From the cell containing the given text, extract its center point as [X, Y] coordinate. 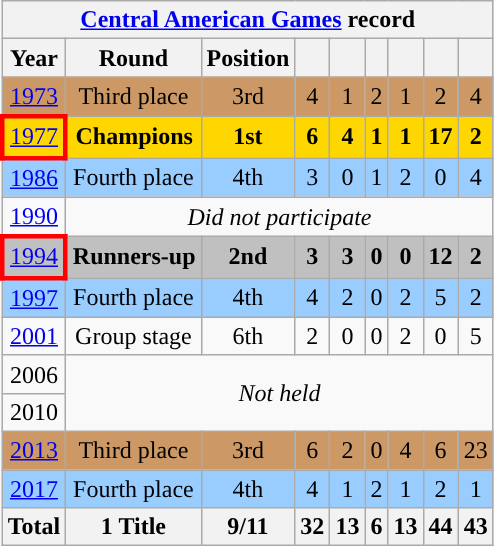
1973 [34, 97]
1986 [34, 178]
Position [248, 58]
Round [134, 58]
2017 [34, 489]
2nd [248, 258]
1997 [34, 298]
44 [440, 527]
1990 [34, 217]
2010 [34, 412]
17 [440, 136]
1st [248, 136]
12 [440, 258]
1 Title [134, 527]
6th [248, 336]
Runners-up [134, 258]
2013 [34, 450]
23 [476, 450]
2001 [34, 336]
43 [476, 527]
Total [34, 527]
Group stage [134, 336]
Did not participate [280, 217]
32 [312, 527]
Not held [280, 393]
1994 [34, 258]
Champions [134, 136]
9/11 [248, 527]
Year [34, 58]
1977 [34, 136]
Central American Games record [248, 20]
2006 [34, 374]
